Determine the (x, y) coordinate at the center of the cell enclosing the given text.  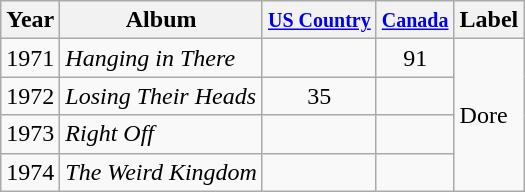
Right Off (162, 134)
US Country (319, 20)
1973 (30, 134)
Dore (489, 115)
Canada (415, 20)
91 (415, 58)
1974 (30, 172)
Hanging in There (162, 58)
Album (162, 20)
Year (30, 20)
Losing Their Heads (162, 96)
1971 (30, 58)
1972 (30, 96)
35 (319, 96)
The Weird Kingdom (162, 172)
Label (489, 20)
